Output the (X, Y) coordinate of the center of the cell containing the given text.  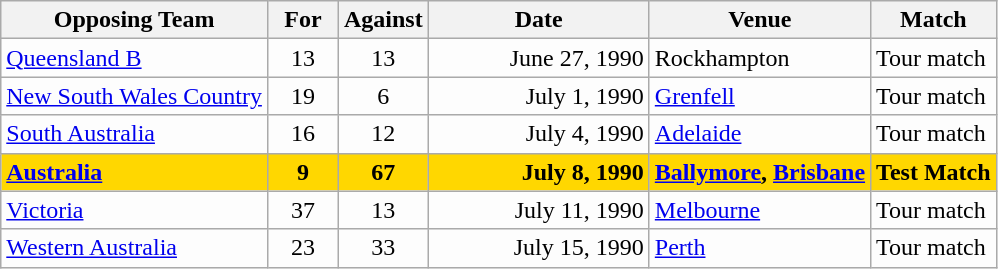
Victoria (134, 210)
July 15, 1990 (538, 248)
Grenfell (760, 96)
Against (383, 20)
Western Australia (134, 248)
July 4, 1990 (538, 134)
Australia (134, 172)
For (302, 20)
23 (302, 248)
New South Wales Country (134, 96)
6 (383, 96)
Ballymore, Brisbane (760, 172)
12 (383, 134)
9 (302, 172)
Venue (760, 20)
June 27, 1990 (538, 58)
South Australia (134, 134)
Opposing Team (134, 20)
Melbourne (760, 210)
Rockhampton (760, 58)
Adelaide (760, 134)
33 (383, 248)
Test Match (934, 172)
Queensland B (134, 58)
July 8, 1990 (538, 172)
16 (302, 134)
Date (538, 20)
July 1, 1990 (538, 96)
July 11, 1990 (538, 210)
Perth (760, 248)
37 (302, 210)
Match (934, 20)
67 (383, 172)
19 (302, 96)
